Scan for the cell matching the given text and deliver its (X, Y) coordinate at center. 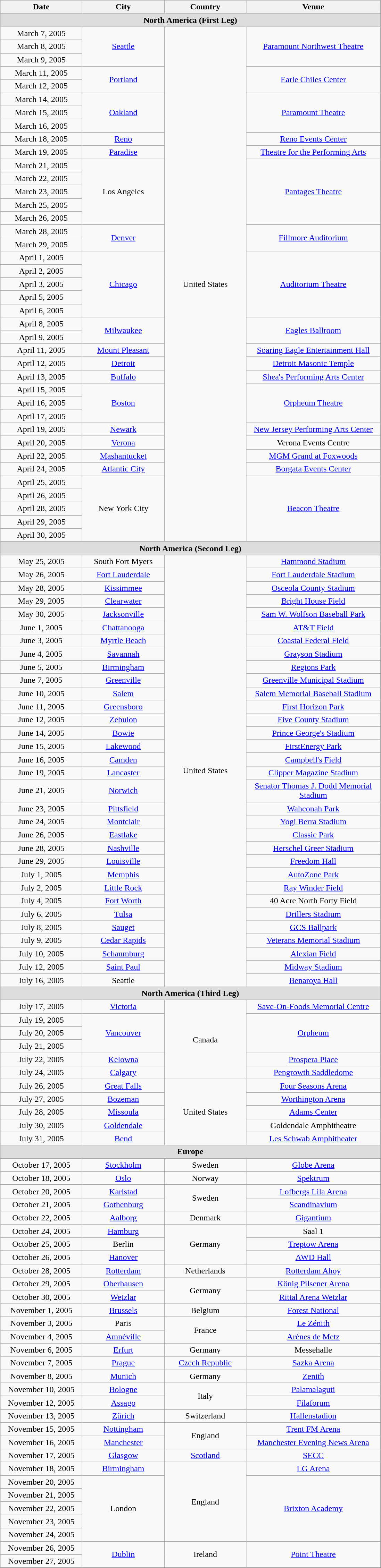
Rotterdam (123, 1271)
November 17, 2005 (41, 1456)
Detroit Masonic Temple (313, 363)
Italy (205, 1396)
Chicago (123, 284)
Manchester (123, 1442)
Forest National (313, 1310)
June 28, 2005 (41, 848)
Montclair (123, 822)
Le Zénith (313, 1323)
Orpheum Theatre (313, 403)
Kelowna (123, 1059)
October 20, 2005 (41, 1191)
October 22, 2005 (41, 1218)
Eagles Ballroom (313, 330)
New York City (123, 509)
Oakland (123, 112)
July 16, 2005 (41, 980)
Victoria (123, 1006)
Goldendale Amphitheatre (313, 1125)
Treptow Arena (313, 1244)
Midway Stadium (313, 967)
April 24, 2005 (41, 469)
Point Theatre (313, 1554)
October 24, 2005 (41, 1231)
Atlantic City (123, 469)
Sauget (123, 927)
Zebulon (123, 720)
Nashville (123, 848)
Grayson Stadium (313, 654)
First Horizon Park (313, 707)
April 6, 2005 (41, 310)
40 Acre North Forty Field (313, 901)
October 17, 2005 (41, 1165)
November 23, 2005 (41, 1522)
October 18, 2005 (41, 1178)
Oberhausen (123, 1284)
Jacksonville (123, 614)
Lakewood (123, 746)
July 9, 2005 (41, 940)
London (123, 1508)
Verona Events Centre (313, 443)
April 12, 2005 (41, 363)
March 15, 2005 (41, 112)
Greensboro (123, 707)
Four Seasons Arena (313, 1086)
Senator Thomas J. Dodd Memorial Stadium (313, 790)
Norway (205, 1178)
Myrtle Beach (123, 641)
October 21, 2005 (41, 1204)
Bright House Field (313, 601)
Karlstad (123, 1191)
Hammond Stadium (313, 561)
Paradise (123, 152)
Greenville Municipal Stadium (313, 680)
Paramount Theatre (313, 112)
AWD Hall (313, 1258)
November 7, 2005 (41, 1363)
Venue (313, 7)
LG Arena (313, 1469)
Brussels (123, 1310)
Benaroya Hall (313, 980)
Filaforum (313, 1403)
Bologne (123, 1389)
July 1, 2005 (41, 875)
SECC (313, 1456)
Amnéville (123, 1337)
Switzerland (205, 1416)
April 16, 2005 (41, 403)
November 3, 2005 (41, 1323)
Prospera Place (313, 1059)
Dublin (123, 1554)
Les Schwab Amphitheater (313, 1139)
Messehalle (313, 1350)
April 11, 2005 (41, 350)
MGM Grand at Foxwoods (313, 456)
Assago (123, 1403)
May 29, 2005 (41, 601)
Prague (123, 1363)
Pengrowth Saddledome (313, 1073)
Europe (190, 1152)
GCS Ballpark (313, 927)
Vancouver (123, 1033)
April 26, 2005 (41, 495)
Aalborg (123, 1218)
November 21, 2005 (41, 1495)
Mashantucket (123, 456)
March 29, 2005 (41, 245)
Buffalo (123, 376)
Manchester Evening News Arena (313, 1442)
June 16, 2005 (41, 759)
Freedom Hall (313, 861)
April 5, 2005 (41, 297)
Palamalaguti (313, 1389)
Reno (123, 139)
Yogi Berra Stadium (313, 822)
March 18, 2005 (41, 139)
Eastlake (123, 835)
Missoula (123, 1112)
Denver (123, 238)
Great Falls (123, 1086)
Sazka Arena (313, 1363)
AutoZone Park (313, 875)
October 26, 2005 (41, 1258)
Fillmore Auditorium (313, 238)
Nottingham (123, 1429)
Paramount Northwest Theatre (313, 46)
Fort Worth (123, 901)
Earle Chiles Center (313, 79)
Gothenburg (123, 1204)
Lofbergs Lila Arena (313, 1191)
April 15, 2005 (41, 390)
November 4, 2005 (41, 1337)
Salem (123, 693)
Berlin (123, 1244)
November 13, 2005 (41, 1416)
October 28, 2005 (41, 1271)
July 12, 2005 (41, 967)
Herschel Greer Stadium (313, 848)
April 1, 2005 (41, 258)
June 7, 2005 (41, 680)
June 26, 2005 (41, 835)
Oslo (123, 1178)
March 22, 2005 (41, 179)
North America (First Leg) (190, 20)
Borgata Events Center (313, 469)
Brixton Academy (313, 1508)
Country (205, 7)
November 15, 2005 (41, 1429)
June 14, 2005 (41, 733)
Pantages Theatre (313, 192)
April 3, 2005 (41, 284)
Auditorium Theatre (313, 284)
April 22, 2005 (41, 456)
New Jersey Performing Arts Center (313, 429)
Scandinavium (313, 1204)
April 25, 2005 (41, 482)
April 13, 2005 (41, 376)
April 8, 2005 (41, 324)
July 4, 2005 (41, 901)
Greenville (123, 680)
Rittal Arena Wetzlar (313, 1297)
May 25, 2005 (41, 561)
July 21, 2005 (41, 1046)
June 4, 2005 (41, 654)
Sam W. Wolfson Baseball Park (313, 614)
November 20, 2005 (41, 1482)
July 24, 2005 (41, 1073)
March 23, 2005 (41, 192)
König Pilsener Arena (313, 1284)
Adams Center (313, 1112)
November 18, 2005 (41, 1469)
Goldendale (123, 1125)
June 12, 2005 (41, 720)
Coastal Federal Field (313, 641)
Lancaster (123, 773)
Wetzlar (123, 1297)
March 16, 2005 (41, 126)
April 30, 2005 (41, 535)
March 14, 2005 (41, 99)
Schaumburg (123, 954)
Saal 1 (313, 1231)
Zenith (313, 1376)
North America (Second Leg) (190, 548)
Drillers Stadium (313, 914)
July 30, 2005 (41, 1125)
Hamburg (123, 1231)
Savannah (123, 654)
Detroit (123, 363)
June 15, 2005 (41, 746)
Mount Pleasant (123, 350)
March 21, 2005 (41, 165)
July 22, 2005 (41, 1059)
Zürich (123, 1416)
Globe Arena (313, 1165)
July 27, 2005 (41, 1099)
FirstEnergy Park (313, 746)
April 2, 2005 (41, 271)
Belgium (205, 1310)
June 10, 2005 (41, 693)
November 16, 2005 (41, 1442)
March 28, 2005 (41, 231)
Save-On-Foods Memorial Centre (313, 1006)
April 17, 2005 (41, 416)
Boston (123, 403)
Bowie (123, 733)
Los Angeles (123, 192)
Hanover (123, 1258)
Alexian Field (313, 954)
June 21, 2005 (41, 790)
Clearwater (123, 601)
March 8, 2005 (41, 46)
Stockholm (123, 1165)
May 30, 2005 (41, 614)
April 28, 2005 (41, 509)
Ireland (205, 1554)
France (205, 1330)
Shea's Performing Arts Center (313, 376)
Memphis (123, 875)
Paris (123, 1323)
November 1, 2005 (41, 1310)
Soaring Eagle Entertainment Hall (313, 350)
Theatre for the Performing Arts (313, 152)
Camden (123, 759)
Chattanooga (123, 628)
October 25, 2005 (41, 1244)
March 19, 2005 (41, 152)
June 11, 2005 (41, 707)
July 10, 2005 (41, 954)
Beacon Theatre (313, 509)
October 29, 2005 (41, 1284)
Orpheum (313, 1033)
Campbell's Field (313, 759)
March 7, 2005 (41, 33)
Verona (123, 443)
Norwich (123, 790)
Bozeman (123, 1099)
November 8, 2005 (41, 1376)
Fort Lauderdale (123, 574)
Fort Lauderdale Stadium (313, 574)
May 28, 2005 (41, 588)
November 26, 2005 (41, 1548)
March 25, 2005 (41, 205)
April 20, 2005 (41, 443)
Date (41, 7)
July 20, 2005 (41, 1033)
Little Rock (123, 888)
March 12, 2005 (41, 86)
Clipper Magazine Stadium (313, 773)
November 12, 2005 (41, 1403)
July 19, 2005 (41, 1020)
Czech Republic (205, 1363)
Netherlands (205, 1271)
Denmark (205, 1218)
Ray Winder Field (313, 888)
May 26, 2005 (41, 574)
Gigantium (313, 1218)
Arènes de Metz (313, 1337)
July 28, 2005 (41, 1112)
Tulsa (123, 914)
Osceola County Stadium (313, 588)
Calgary (123, 1073)
June 24, 2005 (41, 822)
July 17, 2005 (41, 1006)
June 5, 2005 (41, 667)
November 22, 2005 (41, 1508)
South Fort Myers (123, 561)
Veterans Memorial Stadium (313, 940)
March 9, 2005 (41, 60)
Louisville (123, 861)
April 19, 2005 (41, 429)
March 26, 2005 (41, 218)
Bend (123, 1139)
Pittsfield (123, 809)
November 24, 2005 (41, 1535)
Saint Paul (123, 967)
Cedar Rapids (123, 940)
July 26, 2005 (41, 1086)
Canada (205, 1039)
Milwaukee (123, 330)
Prince George's Stadium (313, 733)
November 27, 2005 (41, 1561)
Trent FM Arena (313, 1429)
Rotterdam Ahoy (313, 1271)
March 11, 2005 (41, 73)
April 9, 2005 (41, 337)
November 6, 2005 (41, 1350)
Wahconah Park (313, 809)
June 29, 2005 (41, 861)
Worthington Arena (313, 1099)
Glasgow (123, 1456)
Reno Events Center (313, 139)
Spektrum (313, 1178)
Hallenstadion (313, 1416)
Classic Park (313, 835)
Kissimmee (123, 588)
AT&T Field (313, 628)
June 23, 2005 (41, 809)
Regions Park (313, 667)
Newark (123, 429)
Five County Stadium (313, 720)
Portland (123, 79)
April 29, 2005 (41, 522)
June 1, 2005 (41, 628)
June 19, 2005 (41, 773)
July 8, 2005 (41, 927)
Salem Memorial Baseball Stadium (313, 693)
October 30, 2005 (41, 1297)
November 10, 2005 (41, 1389)
Erfurt (123, 1350)
July 31, 2005 (41, 1139)
July 6, 2005 (41, 914)
June 3, 2005 (41, 641)
Munich (123, 1376)
Scotland (205, 1456)
North America (Third Leg) (190, 993)
City (123, 7)
July 2, 2005 (41, 888)
